From the cell containing the given text, extract its center point as (x, y) coordinate. 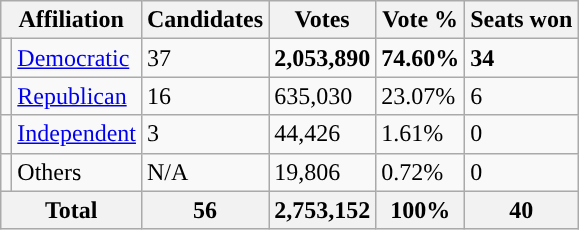
2,053,890 (322, 58)
37 (204, 58)
Republican (77, 96)
Independent (77, 134)
3 (204, 134)
0.72% (420, 172)
1.61% (420, 134)
Total (72, 210)
N/A (204, 172)
Vote % (420, 20)
6 (522, 96)
2,753,152 (322, 210)
Seats won (522, 20)
16 (204, 96)
40 (522, 210)
74.60% (420, 58)
635,030 (322, 96)
Affiliation (72, 20)
56 (204, 210)
Others (77, 172)
44,426 (322, 134)
Votes (322, 20)
19,806 (322, 172)
23.07% (420, 96)
100% (420, 210)
Candidates (204, 20)
34 (522, 58)
Democratic (77, 58)
